Extract the (x, y) coordinate from the center of the cell holding the provided text.  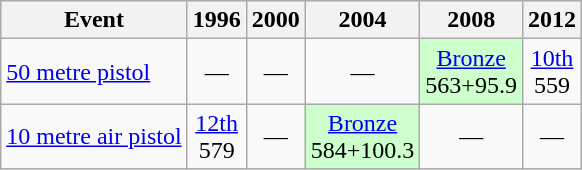
50 metre pistol (94, 72)
10 metre air pistol (94, 136)
10th559 (552, 72)
Bronze584+100.3 (362, 136)
2012 (552, 20)
Event (94, 20)
2000 (276, 20)
2008 (472, 20)
12th579 (216, 136)
1996 (216, 20)
2004 (362, 20)
Bronze563+95.9 (472, 72)
